Locate the cell with the specified text and output its (x, y) center coordinate. 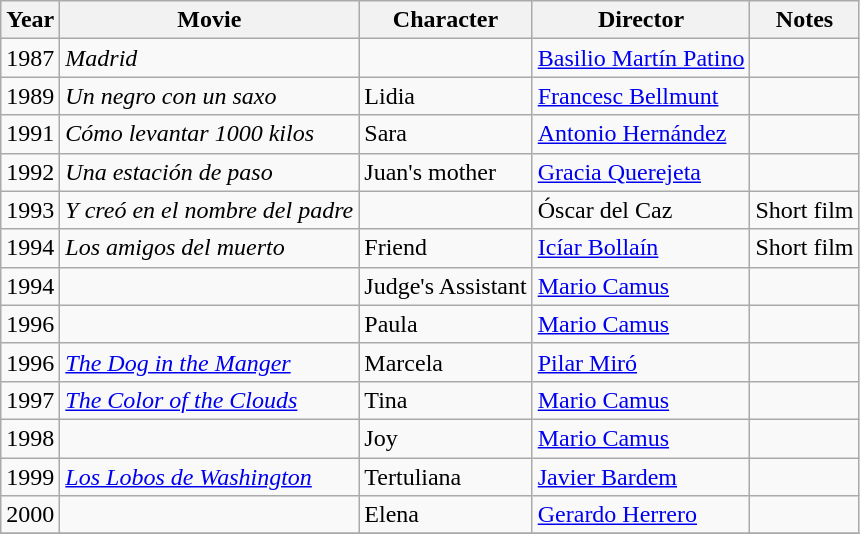
Director (641, 20)
Los Lobos de Washington (210, 477)
Sara (446, 134)
Tertuliana (446, 477)
Antonio Hernández (641, 134)
Óscar del Caz (641, 210)
Javier Bardem (641, 477)
1991 (30, 134)
1989 (30, 96)
2000 (30, 515)
Judge's Assistant (446, 286)
Los amigos del muerto (210, 248)
Notes (804, 20)
Paula (446, 324)
Tina (446, 400)
Elena (446, 515)
1999 (30, 477)
Francesc Bellmunt (641, 96)
1987 (30, 58)
Basilio Martín Patino (641, 58)
Marcela (446, 362)
Icíar Bollaín (641, 248)
1998 (30, 438)
Movie (210, 20)
The Color of the Clouds (210, 400)
1993 (30, 210)
1997 (30, 400)
Gerardo Herrero (641, 515)
Una estación de paso (210, 172)
Gracia Querejeta (641, 172)
1992 (30, 172)
Un negro con un saxo (210, 96)
Pilar Miró (641, 362)
Y creó en el nombre del padre (210, 210)
Lidia (446, 96)
Year (30, 20)
Character (446, 20)
Madrid (210, 58)
Cómo levantar 1000 kilos (210, 134)
Joy (446, 438)
Friend (446, 248)
The Dog in the Manger (210, 362)
Juan's mother (446, 172)
